Search for the cell housing the specified text and yield its [x, y] center coordinate. 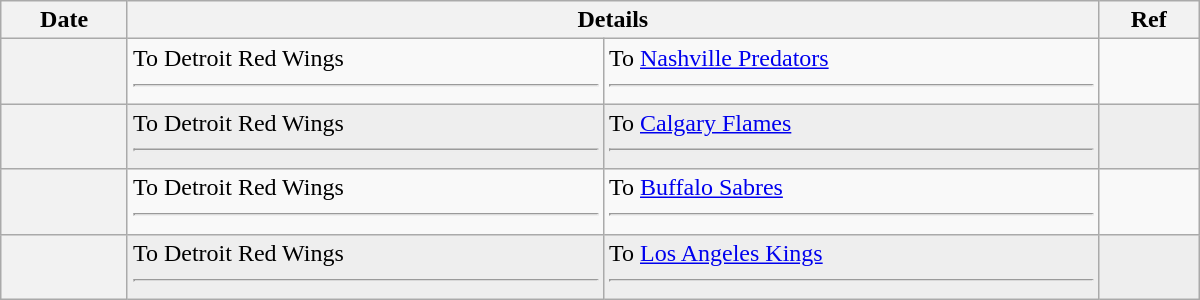
To Nashville Predators [850, 72]
To Buffalo Sabres [850, 202]
To Calgary Flames [850, 136]
Ref [1148, 20]
Details [612, 20]
To Los Angeles Kings [850, 266]
Date [64, 20]
